Detect which cell encompasses the target text, then output its (X, Y) center coordinate. 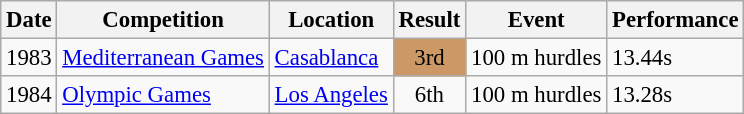
Location (331, 20)
Mediterranean Games (163, 58)
Los Angeles (331, 95)
Casablanca (331, 58)
Result (430, 20)
Date (29, 20)
3rd (430, 58)
1983 (29, 58)
13.28s (676, 95)
Event (536, 20)
Olympic Games (163, 95)
1984 (29, 95)
Competition (163, 20)
6th (430, 95)
Performance (676, 20)
13.44s (676, 58)
